Scan for the cell matching the given text and deliver its (x, y) coordinate at center. 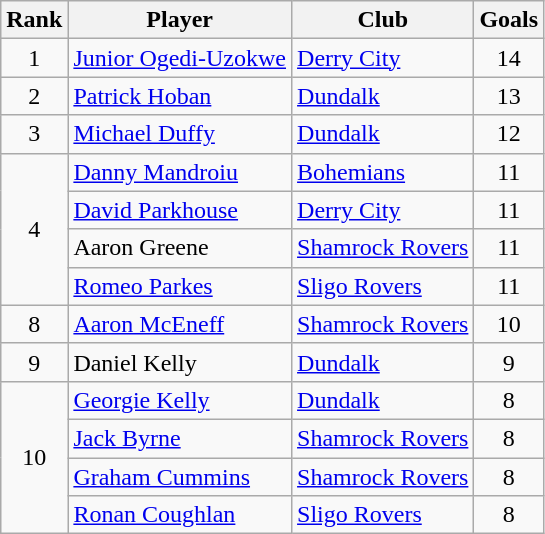
Junior Ogedi-Uzokwe (180, 58)
Goals (509, 20)
Graham Cummins (180, 477)
14 (509, 58)
Daniel Kelly (180, 362)
Club (383, 20)
Rank (34, 20)
Michael Duffy (180, 134)
Bohemians (383, 172)
Aaron McEneff (180, 324)
1 (34, 58)
David Parkhouse (180, 210)
13 (509, 96)
Aaron Greene (180, 248)
Ronan Coughlan (180, 515)
Patrick Hoban (180, 96)
4 (34, 229)
Danny Mandroiu (180, 172)
Georgie Kelly (180, 400)
3 (34, 134)
Jack Byrne (180, 438)
2 (34, 96)
12 (509, 134)
Romeo Parkes (180, 286)
Player (180, 20)
